Extract the [x, y] coordinate from the center of the cell holding the provided text.  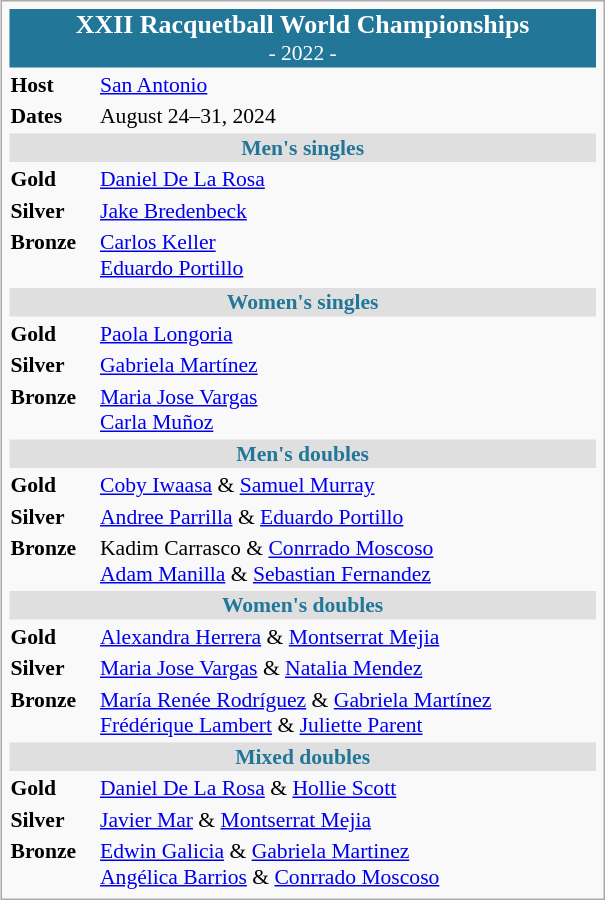
XXII Racquetball World Championships- 2022 - [302, 38]
Dates [52, 116]
Gabriela Martínez [348, 365]
Jake Bredenbeck [348, 210]
Edwin Galicia & Gabriela Martinez Angélica Barrios & Conrrado Moscoso [348, 864]
Daniel De La Rosa [348, 179]
Andree Parrilla & Eduardo Portillo [348, 516]
San Antonio [348, 84]
Women's doubles [302, 605]
Paola Longoria [348, 333]
August 24–31, 2024 [348, 116]
Men's doubles [302, 453]
Maria Jose Vargas Carla Muñoz [348, 409]
Maria Jose Vargas & Natalia Mendez [348, 668]
Carlos Keller Eduardo Portillo [348, 255]
María Renée Rodríguez & Gabriela Martínez Frédérique Lambert & Juliette Parent [348, 712]
Coby Iwaasa & Samuel Murray [348, 485]
Host [52, 84]
Mixed doubles [302, 756]
Javier Mar & Montserrat Mejia [348, 819]
Kadim Carrasco & Conrrado Moscoso Adam Manilla & Sebastian Fernandez [348, 561]
Men's singles [302, 147]
Alexandra Herrera & Montserrat Mejia [348, 636]
Women's singles [302, 302]
Daniel De La Rosa & Hollie Scott [348, 788]
